Pinpoint the cell where the given text exists, returning its [x, y] midpoint coordinate. 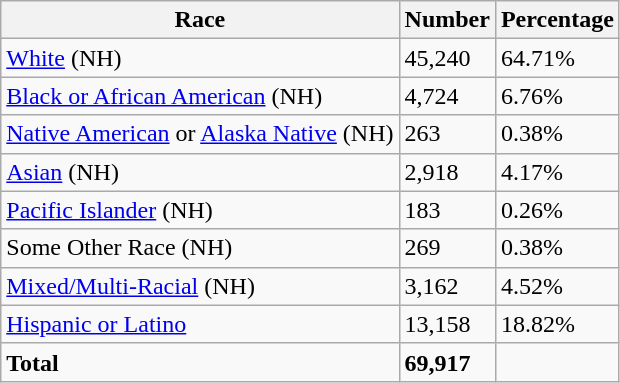
2,918 [447, 172]
69,917 [447, 362]
Hispanic or Latino [200, 324]
Pacific Islander (NH) [200, 210]
4.52% [557, 286]
4.17% [557, 172]
263 [447, 134]
Percentage [557, 20]
Total [200, 362]
4,724 [447, 96]
Race [200, 20]
Number [447, 20]
Black or African American (NH) [200, 96]
6.76% [557, 96]
Asian (NH) [200, 172]
Some Other Race (NH) [200, 248]
64.71% [557, 58]
0.26% [557, 210]
45,240 [447, 58]
269 [447, 248]
18.82% [557, 324]
3,162 [447, 286]
Mixed/Multi-Racial (NH) [200, 286]
Native American or Alaska Native (NH) [200, 134]
183 [447, 210]
White (NH) [200, 58]
13,158 [447, 324]
